Detect which cell encompasses the target text, then output its (X, Y) center coordinate. 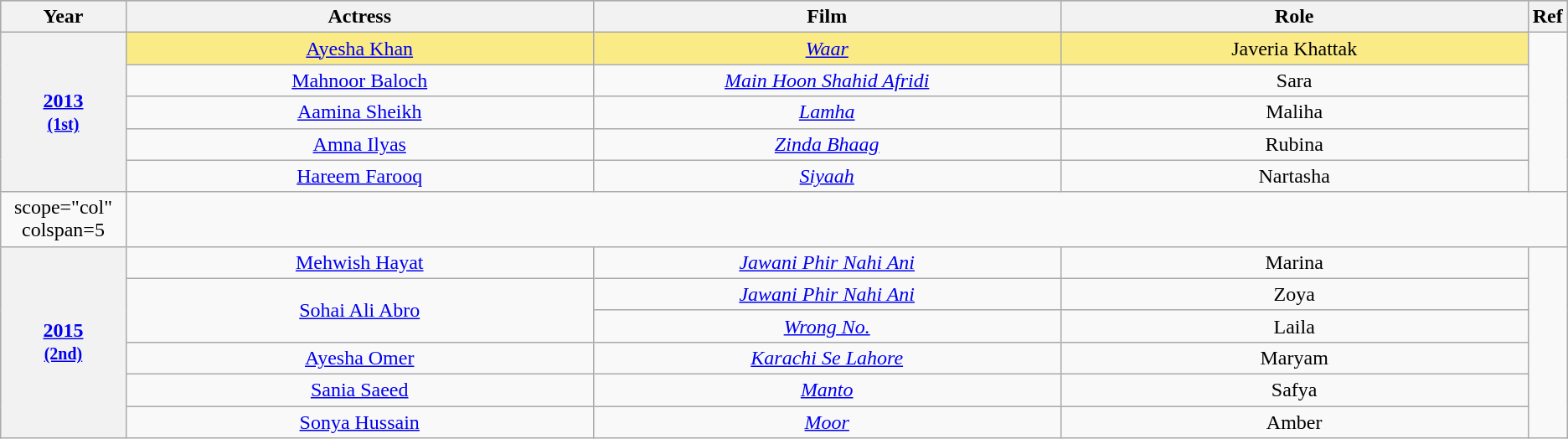
Maryam (1294, 358)
Mahnoor Baloch (359, 80)
Actress (359, 17)
Siyaah (827, 176)
Zinda Bhaag (827, 144)
2013(1st) (64, 112)
Sara (1294, 80)
Main Hoon Shahid Afridi (827, 80)
Mehwish Hayat (359, 262)
Javeria Khattak (1294, 49)
Karachi Se Lahore (827, 358)
Ayesha Omer (359, 358)
Moor (827, 421)
Rubina (1294, 144)
Marina (1294, 262)
Amber (1294, 421)
Ayesha Khan (359, 49)
Laila (1294, 326)
Sohai Ali Abro (359, 310)
Manto (827, 390)
Aamina Sheikh (359, 112)
Role (1294, 17)
Film (827, 17)
Hareem Farooq (359, 176)
Maliha (1294, 112)
Sania Saeed (359, 390)
scope="col" colspan=5 (64, 219)
Year (64, 17)
Lamha (827, 112)
Sonya Hussain (359, 421)
Safya (1294, 390)
Waar (827, 49)
Wrong No. (827, 326)
2015(2nd) (64, 342)
Amna Ilyas (359, 144)
Ref (1548, 17)
Zoya (1294, 294)
Nartasha (1294, 176)
